Find where the given text appears and provide that cell's center as [X, Y] coordinate. 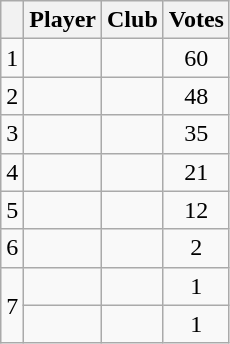
48 [196, 96]
35 [196, 134]
12 [196, 210]
7 [12, 305]
Player [63, 20]
5 [12, 210]
6 [12, 248]
4 [12, 172]
Club [133, 20]
60 [196, 58]
Votes [196, 20]
3 [12, 134]
21 [196, 172]
